Return the (X, Y) coordinate for the center point of the cell that contains the specified text.  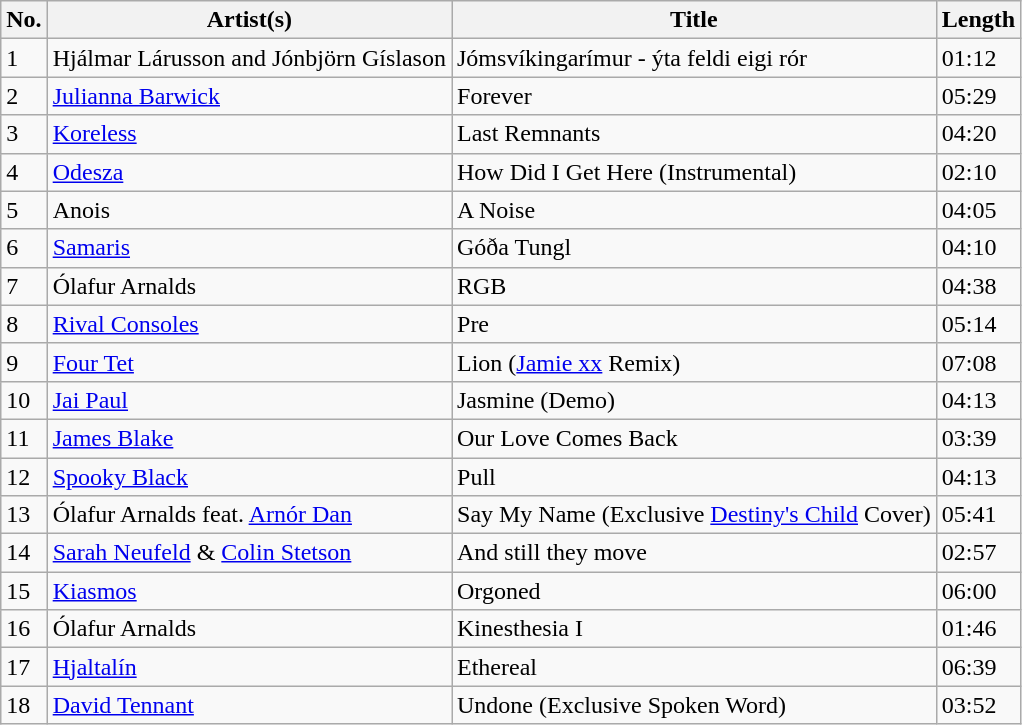
Say My Name (Exclusive Destiny's Child Cover) (694, 515)
Forever (694, 96)
A Noise (694, 210)
Góða Tungl (694, 248)
Our Love Comes Back (694, 438)
11 (24, 438)
04:10 (978, 248)
Koreless (249, 134)
James Blake (249, 438)
Pre (694, 324)
Spooky Black (249, 477)
Title (694, 20)
02:10 (978, 172)
15 (24, 591)
RGB (694, 286)
Hjaltalín (249, 667)
04:05 (978, 210)
Orgoned (694, 591)
5 (24, 210)
05:29 (978, 96)
Ólafur Arnalds feat. Arnór Dan (249, 515)
06:00 (978, 591)
Artist(s) (249, 20)
Odesza (249, 172)
Pull (694, 477)
05:14 (978, 324)
18 (24, 705)
02:57 (978, 553)
14 (24, 553)
03:52 (978, 705)
Jasmine (Demo) (694, 400)
Jómsvíkingarímur - ýta feldi eigi rór (694, 58)
04:38 (978, 286)
12 (24, 477)
And still they move (694, 553)
Anois (249, 210)
How Did I Get Here (Instrumental) (694, 172)
Rival Consoles (249, 324)
01:46 (978, 629)
Jai Paul (249, 400)
Kiasmos (249, 591)
9 (24, 362)
No. (24, 20)
David Tennant (249, 705)
Julianna Barwick (249, 96)
6 (24, 248)
Last Remnants (694, 134)
10 (24, 400)
Lion (Jamie xx Remix) (694, 362)
Undone (Exclusive Spoken Word) (694, 705)
06:39 (978, 667)
04:20 (978, 134)
8 (24, 324)
Samaris (249, 248)
Hjálmar Lárusson and Jónbjörn Gíslason (249, 58)
05:41 (978, 515)
03:39 (978, 438)
16 (24, 629)
Sarah Neufeld & Colin Stetson (249, 553)
Ethereal (694, 667)
07:08 (978, 362)
4 (24, 172)
7 (24, 286)
17 (24, 667)
2 (24, 96)
Kinesthesia I (694, 629)
13 (24, 515)
Four Tet (249, 362)
01:12 (978, 58)
Length (978, 20)
1 (24, 58)
3 (24, 134)
